Scan for the cell matching the given text and deliver its (X, Y) coordinate at center. 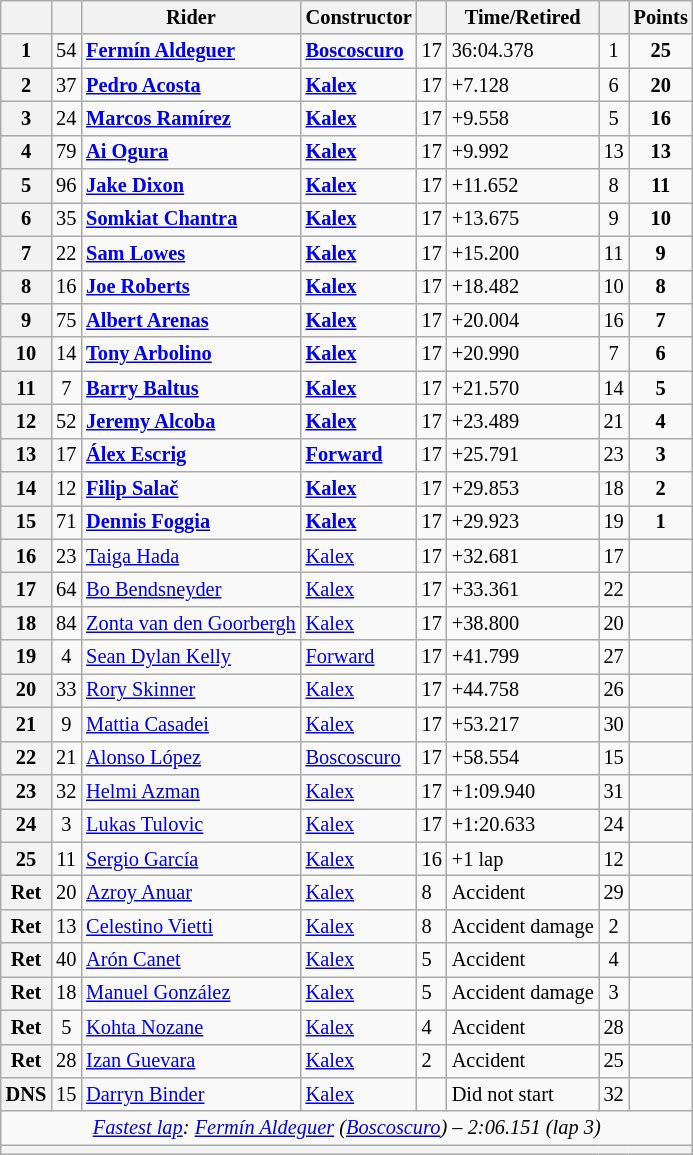
Darryn Binder (190, 1094)
Sam Lowes (190, 253)
27 (614, 657)
Bo Bendsneyder (190, 589)
+33.361 (523, 589)
Jake Dixon (190, 186)
36:04.378 (523, 51)
Ai Ogura (190, 152)
+13.675 (523, 219)
+20.004 (523, 320)
+21.570 (523, 388)
+29.923 (523, 522)
+29.853 (523, 489)
Pedro Acosta (190, 85)
Marcos Ramírez (190, 118)
+25.791 (523, 455)
Celestino Vietti (190, 926)
+58.554 (523, 758)
Tony Arbolino (190, 354)
40 (66, 960)
+15.200 (523, 253)
52 (66, 421)
+9.558 (523, 118)
+18.482 (523, 287)
Fermín Aldeguer (190, 51)
Jeremy Alcoba (190, 421)
Rider (190, 17)
Zonta van den Goorbergh (190, 623)
37 (66, 85)
64 (66, 589)
84 (66, 623)
Kohta Nozane (190, 1027)
Álex Escrig (190, 455)
Azroy Anuar (190, 892)
Sergio García (190, 859)
+32.681 (523, 556)
71 (66, 522)
Alonso López (190, 758)
Helmi Azman (190, 791)
+38.800 (523, 623)
+44.758 (523, 690)
+11.652 (523, 186)
Points (661, 17)
+23.489 (523, 421)
Joe Roberts (190, 287)
Barry Baltus (190, 388)
Time/Retired (523, 17)
Somkiat Chantra (190, 219)
54 (66, 51)
30 (614, 724)
Constructor (359, 17)
Filip Salač (190, 489)
+20.990 (523, 354)
Sean Dylan Kelly (190, 657)
+1:09.940 (523, 791)
26 (614, 690)
+9.992 (523, 152)
Dennis Foggia (190, 522)
29 (614, 892)
Rory Skinner (190, 690)
+1 lap (523, 859)
Izan Guevara (190, 1061)
33 (66, 690)
+1:20.633 (523, 825)
Did not start (523, 1094)
Fastest lap: Fermín Aldeguer (Boscoscuro) – 2:06.151 (lap 3) (347, 1128)
Albert Arenas (190, 320)
Arón Canet (190, 960)
Taiga Hada (190, 556)
96 (66, 186)
79 (66, 152)
Manuel González (190, 993)
DNS (26, 1094)
Lukas Tulovic (190, 825)
31 (614, 791)
35 (66, 219)
+7.128 (523, 85)
+53.217 (523, 724)
+41.799 (523, 657)
Mattia Casadei (190, 724)
75 (66, 320)
